Return (X, Y) of the center of cell containing provided text 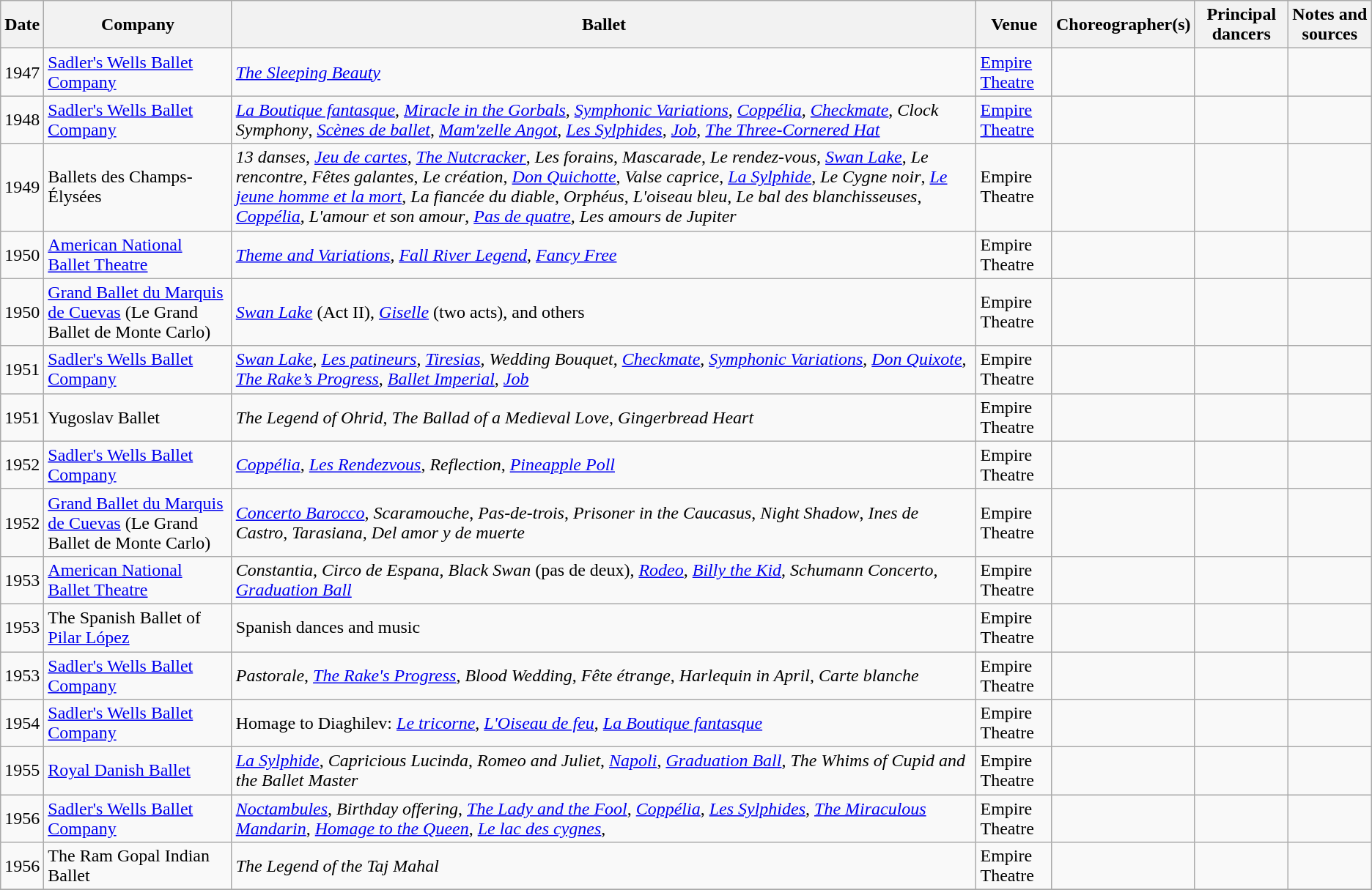
Yugoslav Ballet (138, 418)
Royal Danish Ballet (138, 771)
Concerto Barocco, Scaramouche, Pas-de-trois, Prisoner in the Caucasus, Night Shadow, Ines de Castro, Tarasiana, Del amor y de muerte (604, 522)
Ballets des Champs-Élysées (138, 188)
1947 (22, 72)
Constantia, Circo de Espana, Black Swan (pas de deux), Rodeo, Billy the Kid, Schumann Concerto, Graduation Ball (604, 580)
Theme and Variations, Fall River Legend, Fancy Free (604, 255)
The Sleeping Beauty (604, 72)
The Spanish Ballet of Pilar López (138, 627)
Company (138, 25)
Principal dancers (1242, 25)
The Legend of the Taj Mahal (604, 866)
Choreographer(s) (1123, 25)
Notes and sources (1329, 25)
1948 (22, 120)
Date (22, 25)
Venue (1014, 25)
Ballet (604, 25)
Swan Lake, Les patineurs, Tiresias, Wedding Bouquet, Checkmate, Symphonic Variations, Don Quixote, The Rake’s Progress, Ballet Imperial, Job (604, 369)
Swan Lake (Act II), Giselle (two acts), and others (604, 312)
La Sylphide, Capricious Lucinda, Romeo and Juliet, Napoli, Graduation Ball, The Whims of Cupid and the Ballet Master (604, 771)
The Ram Gopal Indian Ballet (138, 866)
Homage to Diaghilev: Le tricorne, L'Oiseau de feu, La Boutique fantasque (604, 724)
Coppélia, Les Rendezvous, Reflection, Pineapple Poll (604, 464)
1949 (22, 188)
Spanish dances and music (604, 627)
The Legend of Ohrid, The Ballad of a Medieval Love, Gingerbread Heart (604, 418)
Noctambules, Birthday offering, The Lady and the Fool, Coppélia, Les Sylphides, The Miraculous Mandarin, Homage to the Queen, Le lac des cygnes, (604, 819)
Pastorale, The Rake's Progress, Blood Wedding, Fête étrange, Harlequin in April, Carte blanche (604, 675)
1954 (22, 724)
1955 (22, 771)
